Return the [x, y] coordinate for the center point of the cell that contains the specified text.  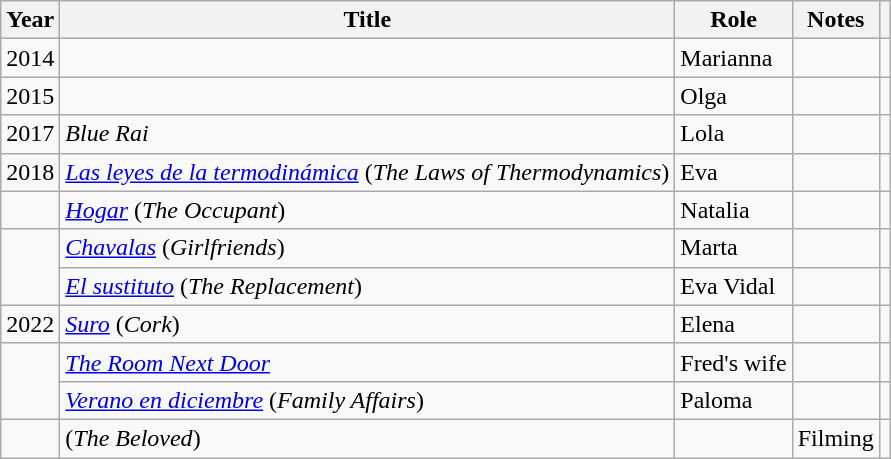
Year [30, 20]
2014 [30, 58]
Las leyes de la termodinámica (The Laws of Thermodynamics) [368, 172]
Olga [734, 96]
Title [368, 20]
Notes [836, 20]
Elena [734, 324]
El sustituto (The Replacement) [368, 286]
Filming [836, 438]
Chavalas (Girlfriends) [368, 248]
Fred's wife [734, 362]
Hogar (The Occupant) [368, 210]
Natalia [734, 210]
Marta [734, 248]
Marianna [734, 58]
Blue Rai [368, 134]
2018 [30, 172]
Role [734, 20]
(The Beloved) [368, 438]
Paloma [734, 400]
Eva [734, 172]
Lola [734, 134]
2022 [30, 324]
2015 [30, 96]
The Room Next Door [368, 362]
Verano en diciembre (Family Affairs) [368, 400]
Eva Vidal [734, 286]
2017 [30, 134]
Suro (Cork) [368, 324]
